Determine the [X, Y] coordinate at the center of the cell enclosing the given text.  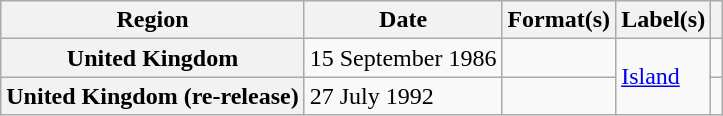
Format(s) [559, 20]
Label(s) [664, 20]
15 September 1986 [403, 58]
United Kingdom (re-release) [152, 96]
Region [152, 20]
Date [403, 20]
27 July 1992 [403, 96]
United Kingdom [152, 58]
Island [664, 77]
